Return the [X, Y] coordinate for the center point of the cell that contains the specified text.  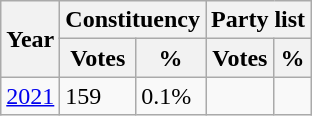
159 [98, 96]
0.1% [171, 96]
Party list [258, 20]
Year [30, 39]
Constituency [133, 20]
2021 [30, 96]
